Detect which cell encompasses the target text, then output its [X, Y] center coordinate. 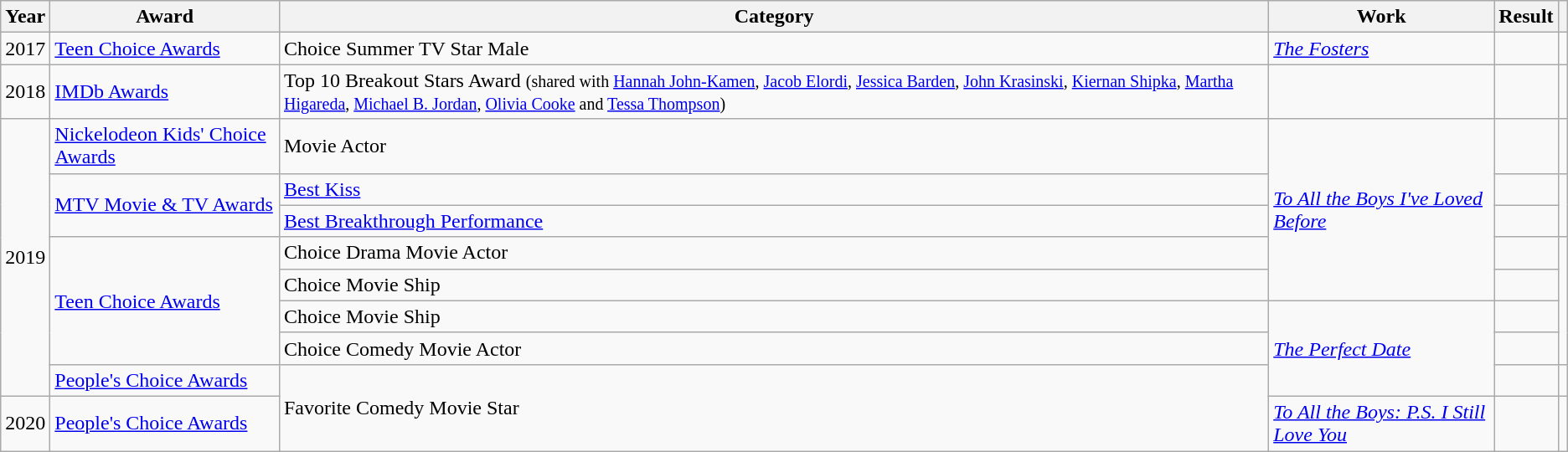
Nickelodeon Kids' Choice Awards [165, 146]
The Fosters [1382, 49]
The Perfect Date [1382, 348]
Best Kiss [774, 189]
Year [25, 17]
Work [1382, 17]
Result [1526, 17]
Choice Drama Movie Actor [774, 253]
Category [774, 17]
IMDb Awards [165, 92]
Favorite Comedy Movie Star [774, 407]
Choice Summer TV Star Male [774, 49]
MTV Movie & TV Awards [165, 205]
2017 [25, 49]
To All the Boys I've Loved Before [1382, 209]
Movie Actor [774, 146]
2019 [25, 258]
To All the Boys: P.S. I Still Love You [1382, 424]
Choice Comedy Movie Actor [774, 348]
Award [165, 17]
2020 [25, 424]
2018 [25, 92]
Best Breakthrough Performance [774, 221]
